Identify which cell holds the provided text, then report its [X, Y] central coordinate. 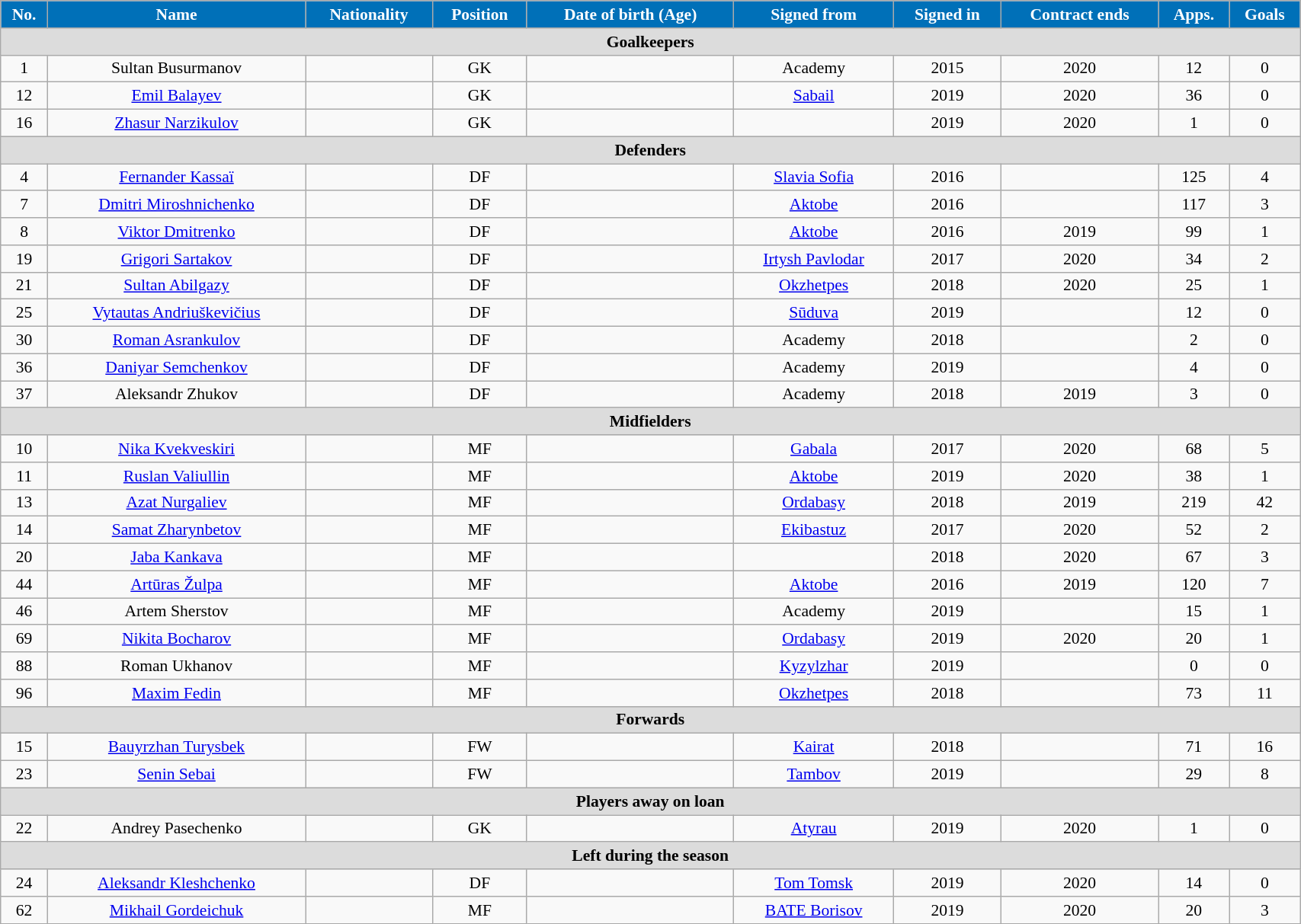
Name [176, 14]
No. [24, 14]
62 [24, 910]
Maxim Fedin [176, 693]
Gabala [814, 449]
Sultan Busurmanov [176, 69]
BATE Borisov [814, 910]
Daniyar Semchenkov [176, 367]
73 [1194, 693]
23 [24, 775]
22 [24, 829]
Viktor Dmitrenko [176, 232]
Bauyrzhan Turysbek [176, 747]
Emil Balayev [176, 96]
44 [24, 584]
30 [24, 341]
46 [24, 612]
Azat Nurgaliev [176, 503]
Tambov [814, 775]
Players away on loan [651, 801]
Artem Sherstov [176, 612]
24 [24, 883]
Tom Tomsk [814, 883]
Ekibastuz [814, 530]
Ruslan Valiullin [176, 476]
Nationality [369, 14]
Mikhail Gordeichuk [176, 910]
52 [1194, 530]
Irtysh Pavlodar [814, 259]
88 [24, 666]
99 [1194, 232]
Nikita Bocharov [176, 639]
Grigori Sartakov [176, 259]
Aleksandr Zhukov [176, 395]
Samat Zharynbetov [176, 530]
Sabail [814, 96]
Andrey Pasechenko [176, 829]
Signed in [947, 14]
Dmitri Miroshnichenko [176, 205]
Kairat [814, 747]
Aleksandr Kleshchenko [176, 883]
Contract ends [1079, 14]
Date of birth (Age) [630, 14]
Jaba Kankava [176, 558]
Atyrau [814, 829]
67 [1194, 558]
Forwards [651, 720]
Roman Ukhanov [176, 666]
Roman Asrankulov [176, 341]
42 [1265, 503]
37 [24, 395]
Artūras Žulpa [176, 584]
Left during the season [651, 856]
68 [1194, 449]
96 [24, 693]
Apps. [1194, 14]
Goals [1265, 14]
21 [24, 286]
2015 [947, 69]
120 [1194, 584]
Defenders [651, 150]
117 [1194, 205]
Senin Sebai [176, 775]
Slavia Sofia [814, 177]
Position [479, 14]
71 [1194, 747]
Sultan Abilgazy [176, 286]
Goalkeepers [651, 42]
19 [24, 259]
Vytautas Andriuškevičius [176, 313]
Midfielders [651, 422]
38 [1194, 476]
13 [24, 503]
29 [1194, 775]
Zhasur Narzikulov [176, 123]
125 [1194, 177]
69 [24, 639]
Sūduva [814, 313]
10 [24, 449]
Nika Kvekveskiri [176, 449]
219 [1194, 503]
Fernander Kassaï [176, 177]
34 [1194, 259]
5 [1265, 449]
Signed from [814, 14]
Kyzylzhar [814, 666]
